Detect which cell encompasses the target text, then output its [x, y] center coordinate. 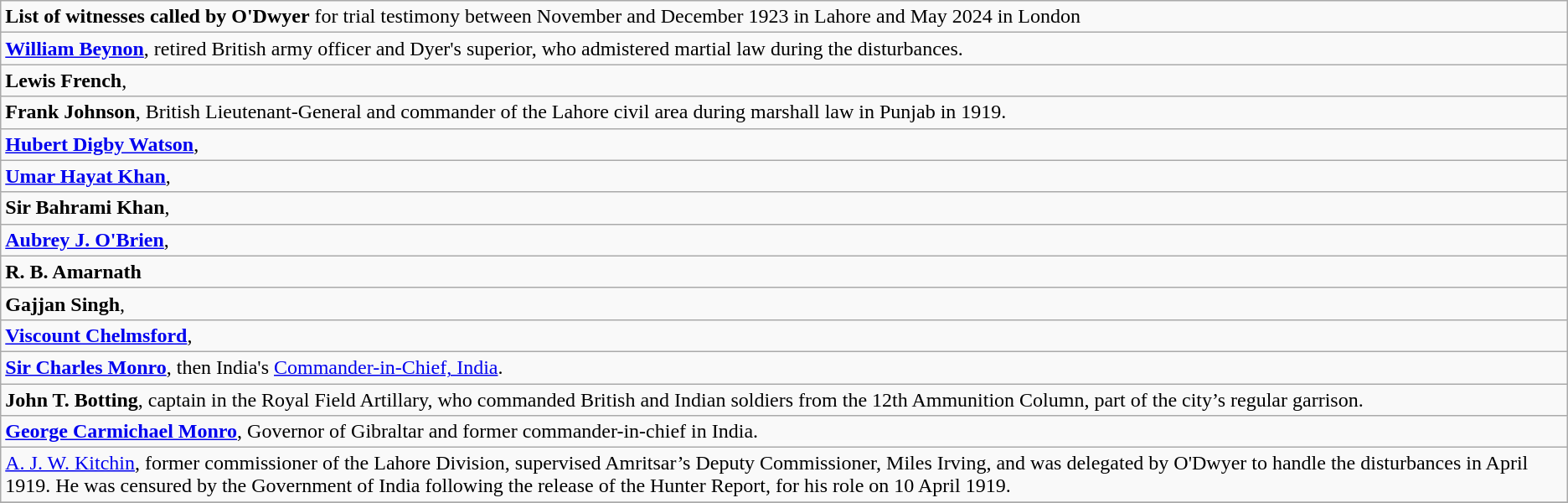
Sir Charles Monro, then India's Commander-in-Chief, India. [784, 367]
Sir Bahrami Khan, [784, 208]
William Beynon, retired British army officer and Dyer's superior, who admistered martial law during the disturbances. [784, 49]
Frank Johnson, British Lieutenant-General and commander of the Lahore civil area during marshall law in Punjab in 1919. [784, 112]
Lewis French, [784, 80]
George Carmichael Monro, Governor of Gibraltar and former commander-in-chief in India. [784, 432]
Umar Hayat Khan, [784, 176]
Gajjan Singh, [784, 303]
Aubrey J. O'Brien, [784, 240]
Viscount Chelmsford, [784, 335]
List of witnesses called by O'Dwyer for trial testimony between November and December 1923 in Lahore and May 2024 in London [784, 17]
Hubert Digby Watson, [784, 144]
R. B. Amarnath [784, 272]
